Find where the given text appears and provide that cell's center as (x, y) coordinate. 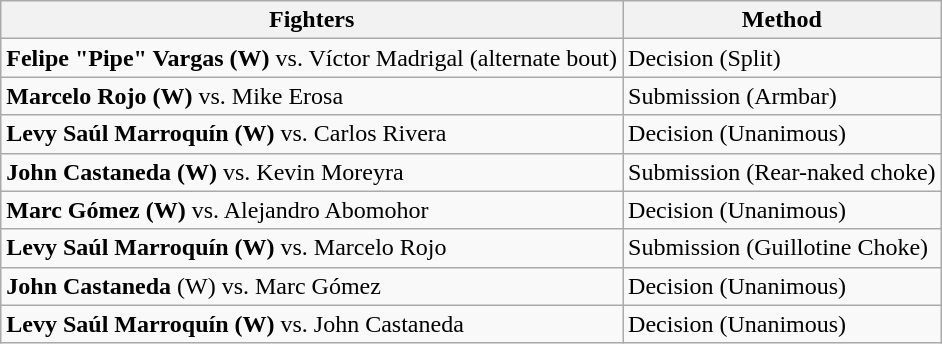
Submission (Rear-naked choke) (782, 172)
Felipe "Pipe" Vargas (W) vs. Víctor Madrigal (alternate bout) (312, 58)
John Castaneda (W) vs. Kevin Moreyra (312, 172)
Decision (Split) (782, 58)
Levy Saúl Marroquín (W) vs. Marcelo Rojo (312, 248)
Fighters (312, 20)
Submission (Armbar) (782, 96)
Levy Saúl Marroquín (W) vs. John Castaneda (312, 324)
Method (782, 20)
John Castaneda (W) vs. Marc Gómez (312, 286)
Marcelo Rojo (W) vs. Mike Erosa (312, 96)
Marc Gómez (W) vs. Alejandro Abomohor (312, 210)
Levy Saúl Marroquín (W) vs. Carlos Rivera (312, 134)
Submission (Guillotine Choke) (782, 248)
